Capture the cell that displays the provided text and extract its [x, y] central coordinate. 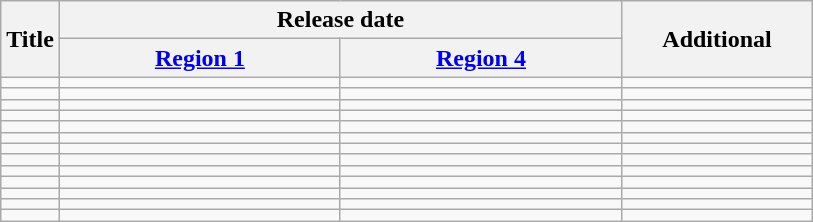
Title [30, 39]
Region 4 [480, 58]
Region 1 [200, 58]
Release date [340, 20]
Additional [716, 39]
